Return (X, Y) of the center of cell containing provided text 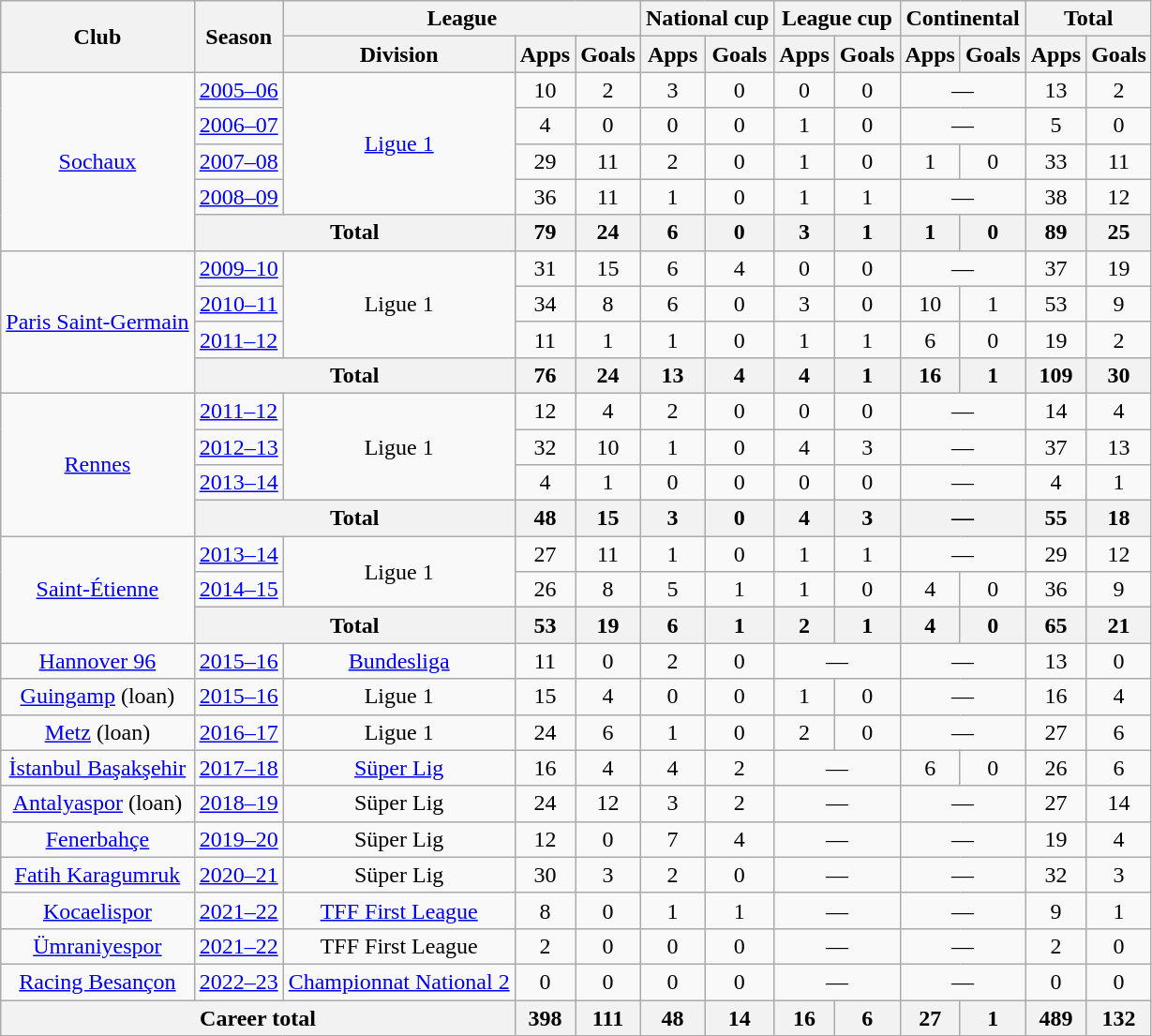
League cup (837, 19)
Sochaux (97, 161)
89 (1055, 233)
2008–09 (238, 197)
2019–20 (238, 839)
Fenerbahçe (97, 839)
Continental (963, 19)
2007–08 (238, 161)
2009–10 (238, 268)
65 (1055, 625)
21 (1119, 625)
18 (1119, 518)
33 (1055, 161)
76 (545, 375)
7 (672, 839)
25 (1119, 233)
Kocaelispor (97, 910)
Racing Besançon (97, 982)
2012–13 (238, 447)
Saint-Étienne (97, 590)
2014–15 (238, 590)
38 (1055, 197)
111 (608, 1017)
Club (97, 37)
Division (399, 54)
Fatih Karagumruk (97, 875)
109 (1055, 375)
2016–17 (238, 732)
Hannover 96 (97, 661)
Guingamp (loan) (97, 697)
2010–11 (238, 304)
İstanbul Başakşehir (97, 768)
Ümraniyespor (97, 946)
34 (545, 304)
Season (238, 37)
55 (1055, 518)
Metz (loan) (97, 732)
Rennes (97, 464)
489 (1055, 1017)
Bundesliga (399, 661)
2022–23 (238, 982)
League (461, 19)
398 (545, 1017)
Antalyaspor (loan) (97, 803)
31 (545, 268)
Championnat National 2 (399, 982)
2017–18 (238, 768)
2006–07 (238, 126)
79 (545, 233)
2018–19 (238, 803)
National cup (707, 19)
132 (1119, 1017)
2005–06 (238, 90)
2020–21 (238, 875)
Paris Saint-Germain (97, 322)
Career total (258, 1017)
